Return the [X, Y] coordinate for the center point of the cell that contains the specified text.  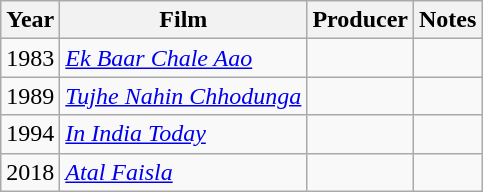
Film [184, 20]
1989 [30, 96]
Notes [448, 20]
2018 [30, 172]
Producer [360, 20]
Ek Baar Chale Aao [184, 58]
Tujhe Nahin Chhodunga [184, 96]
1994 [30, 134]
1983 [30, 58]
Year [30, 20]
In India Today [184, 134]
Atal Faisla [184, 172]
